Return the [x, y] coordinate for the center point of the cell that contains the specified text.  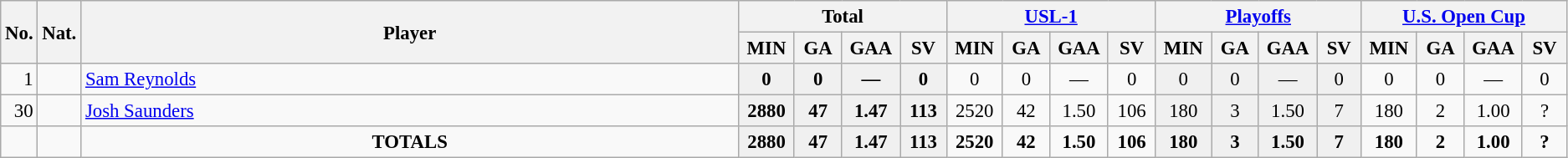
1 [19, 79]
30 [19, 111]
USL-1 [1051, 17]
Playoffs [1258, 17]
Josh Saunders [410, 111]
Total [843, 17]
Sam Reynolds [410, 79]
No. [19, 32]
TOTALS [410, 142]
Player [410, 32]
Nat. [59, 32]
U.S. Open Cup [1464, 17]
